For the text-containing cell, return its midpoint in (x, y) coordinate format. 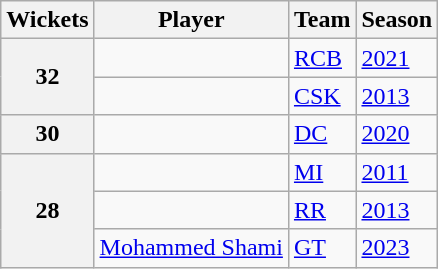
CSK (322, 96)
32 (48, 77)
Mohammed Shami (191, 248)
2020 (397, 134)
30 (48, 134)
28 (48, 210)
RCB (322, 58)
Player (191, 20)
Team (322, 20)
2011 (397, 172)
RR (322, 210)
2021 (397, 58)
2023 (397, 248)
MI (322, 172)
DC (322, 134)
Wickets (48, 20)
GT (322, 248)
Season (397, 20)
